For the text-containing cell, return its midpoint in (X, Y) coordinate format. 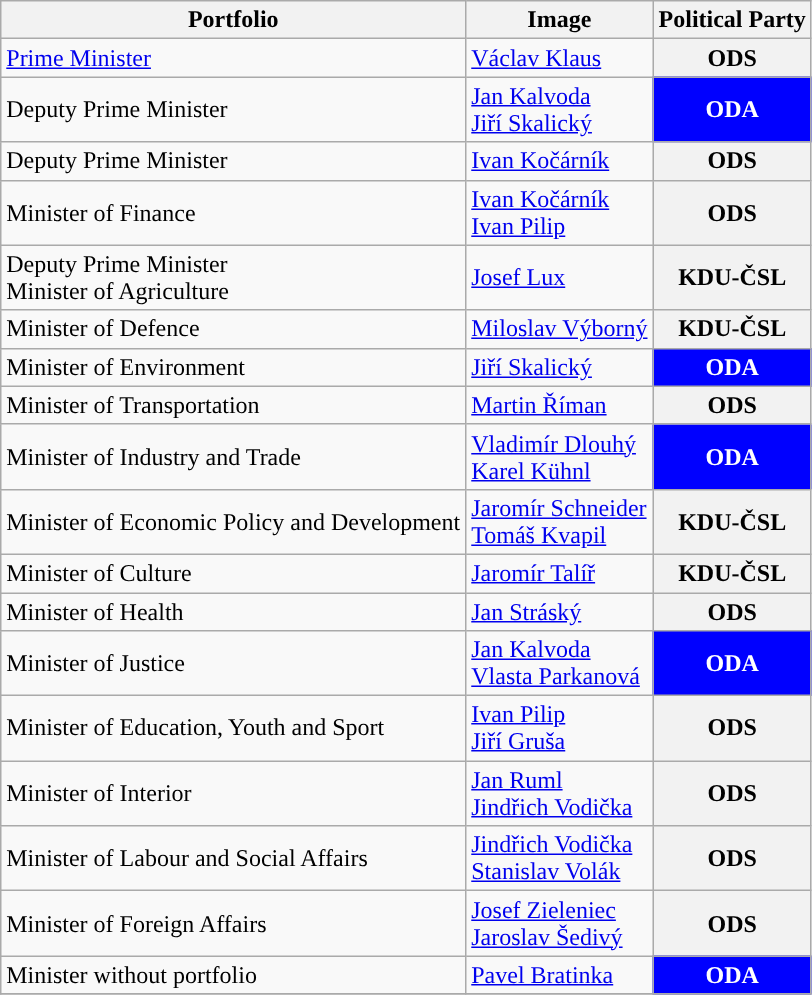
Josef Lux (560, 278)
Minister without portfolio (234, 975)
Jindřich VodičkaStanislav Volák (560, 858)
Image (560, 20)
Miloslav Výborný (560, 329)
Portfolio (234, 20)
Minister of Foreign Affairs (234, 924)
Minister of Justice (234, 664)
Josef ZieleniecJaroslav Šedivý (560, 924)
Minister of Industry and Trade (234, 456)
Ivan PilipJiří Gruša (560, 728)
Minister of Finance (234, 212)
Minister of Culture (234, 573)
Jiří Skalický (560, 367)
Jaromír SchneiderTomáš Kvapil (560, 522)
Prime Minister (234, 58)
Minister of Economic Policy and Development (234, 522)
Political Party (732, 20)
Minister of Defence (234, 329)
Minister of Education, Youth and Sport (234, 728)
Vladimír DlouhýKarel Kühnl (560, 456)
Minister of Environment (234, 367)
Deputy Prime Minister Minister of Agriculture (234, 278)
Jan KalvodaVlasta Parkanová (560, 664)
Jan KalvodaJiří Skalický (560, 110)
Václav Klaus (560, 58)
Pavel Bratinka (560, 975)
Minister of Health (234, 611)
Ivan KočárníkIvan Pilip (560, 212)
Minister of Transportation (234, 405)
Martin Říman (560, 405)
Jan RumlJindřich Vodička (560, 794)
Minister of Labour and Social Affairs (234, 858)
Ivan Kočárník (560, 161)
Minister of Interior (234, 794)
Jan Stráský (560, 611)
Jaromír Talíř (560, 573)
